Output the [X, Y] coordinate of the center of the cell containing the given text.  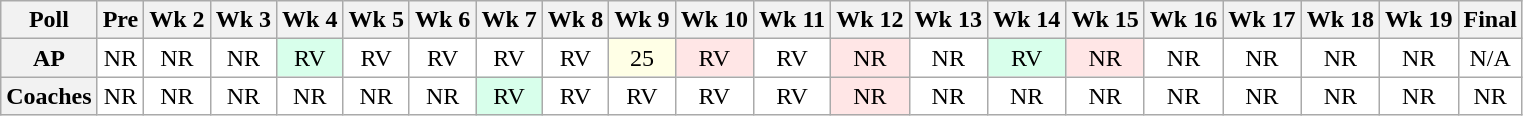
Pre [120, 20]
Wk 11 [792, 20]
Wk 13 [948, 20]
25 [642, 58]
Wk 8 [575, 20]
AP [49, 58]
Wk 6 [442, 20]
Wk 9 [642, 20]
Poll [49, 20]
Wk 5 [376, 20]
Wk 18 [1340, 20]
Wk 17 [1262, 20]
Wk 10 [714, 20]
Coaches [49, 96]
Wk 15 [1105, 20]
Wk 3 [243, 20]
Wk 19 [1419, 20]
N/A [1490, 58]
Wk 12 [870, 20]
Wk 16 [1183, 20]
Wk 7 [509, 20]
Final [1490, 20]
Wk 2 [177, 20]
Wk 4 [310, 20]
Wk 14 [1026, 20]
